Capture the cell that displays the provided text and extract its (x, y) central coordinate. 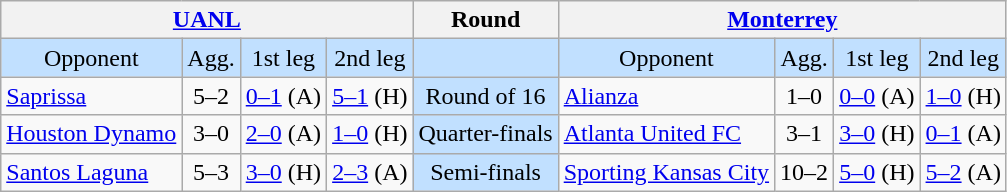
Quarter-finals (486, 134)
1–0 (804, 96)
3–1 (804, 134)
Sporting Kansas City (666, 172)
5–0 (H) (877, 172)
Saprissa (92, 96)
Atlanta United FC (666, 134)
UANL (207, 20)
Round (486, 20)
Santos Laguna (92, 172)
Semi-finals (486, 172)
5–2 (A) (963, 172)
2–3 (A) (370, 172)
5–3 (211, 172)
10–2 (804, 172)
Alianza (666, 96)
Round of 16 (486, 96)
Monterrey (782, 20)
2–0 (A) (283, 134)
3–0 (211, 134)
Houston Dynamo (92, 134)
5–1 (H) (370, 96)
0–0 (A) (877, 96)
5–2 (211, 96)
